For the text-containing cell, return its midpoint in (x, y) coordinate format. 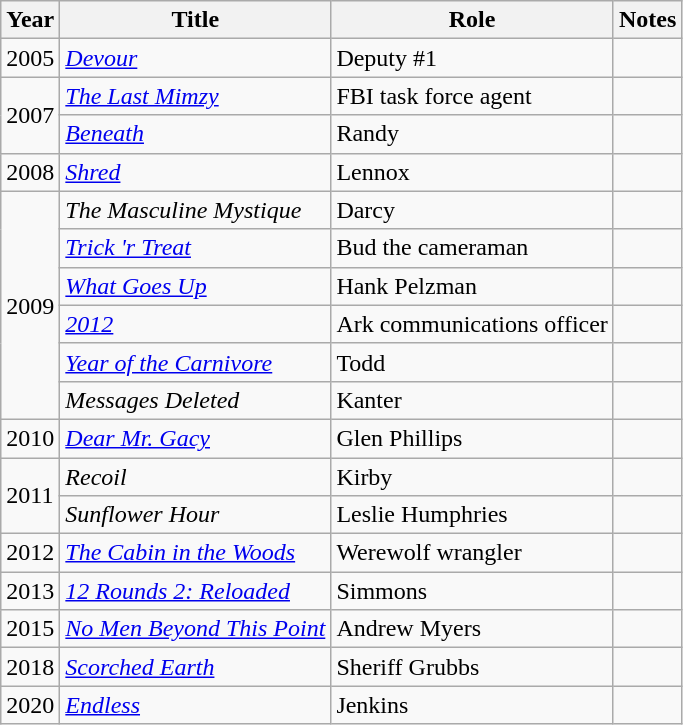
12 Rounds 2: Reloaded (196, 591)
2011 (30, 496)
Year of the Carnivore (196, 362)
Hank Pelzman (472, 286)
Dear Mr. Gacy (196, 438)
Devour (196, 58)
Sheriff Grubbs (472, 667)
What Goes Up (196, 286)
2005 (30, 58)
Randy (472, 134)
2007 (30, 115)
Deputy #1 (472, 58)
Andrew Myers (472, 629)
The Cabin in the Woods (196, 553)
Recoil (196, 477)
Messages Deleted (196, 400)
Scorched Earth (196, 667)
Todd (472, 362)
FBI task force agent (472, 96)
Werewolf wrangler (472, 553)
Notes (647, 20)
Ark communications officer (472, 324)
Bud the cameraman (472, 248)
Simmons (472, 591)
Jenkins (472, 705)
Role (472, 20)
The Last Mimzy (196, 96)
Sunflower Hour (196, 515)
2009 (30, 305)
2013 (30, 591)
Beneath (196, 134)
2020 (30, 705)
Kanter (472, 400)
2010 (30, 438)
Leslie Humphries (472, 515)
Kirby (472, 477)
Shred (196, 172)
2015 (30, 629)
Darcy (472, 210)
Lennox (472, 172)
Title (196, 20)
Endless (196, 705)
Year (30, 20)
2018 (30, 667)
Trick 'r Treat (196, 248)
Glen Phillips (472, 438)
No Men Beyond This Point (196, 629)
2008 (30, 172)
The Masculine Mystique (196, 210)
